For the text-containing cell, return its midpoint in [X, Y] coordinate format. 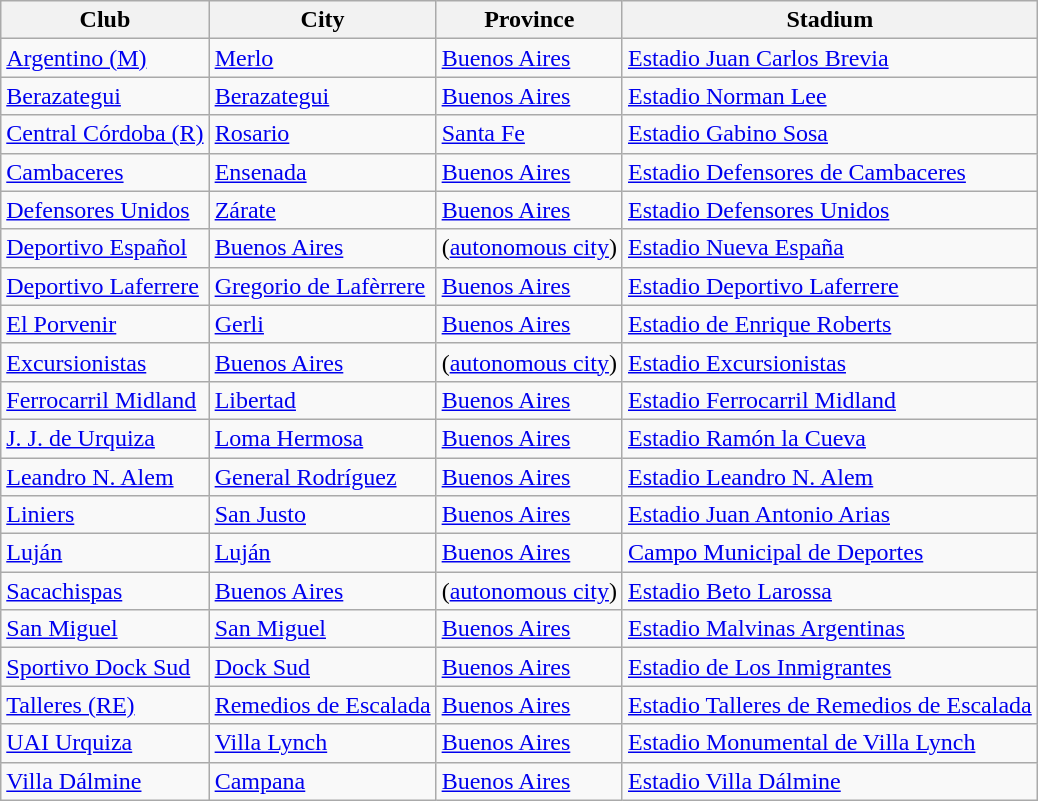
San Justo [322, 515]
Estadio Excursionistas [830, 362]
UAI Urquiza [105, 743]
Estadio Villa Dálmine [830, 781]
Estadio Ferrocarril Midland [830, 400]
Central Córdoba (R) [105, 134]
Sportivo Dock Sud [105, 667]
Excursionistas [105, 362]
Villa Lynch [322, 743]
Estadio Juan Carlos Brevia [830, 58]
Estadio de Los Inmigrantes [830, 667]
Ferrocarril Midland [105, 400]
Dock Sud [322, 667]
Villa Dálmine [105, 781]
Liniers [105, 515]
Santa Fe [529, 134]
Argentino (M) [105, 58]
Estadio Juan Antonio Arias [830, 515]
Estadio Nueva España [830, 248]
Estadio Monumental de Villa Lynch [830, 743]
Estadio Deportivo Laferrere [830, 286]
Ensenada [322, 172]
Gerli [322, 324]
Estadio de Enrique Roberts [830, 324]
Estadio Defensores de Cambaceres [830, 172]
Libertad [322, 400]
Estadio Talleres de Remedios de Escalada [830, 705]
Club [105, 20]
Zárate [322, 210]
Cambaceres [105, 172]
Deportivo Laferrere [105, 286]
City [322, 20]
Stadium [830, 20]
Deportivo Español [105, 248]
Remedios de Escalada [322, 705]
Merlo [322, 58]
Estadio Gabino Sosa [830, 134]
Leandro N. Alem [105, 477]
Province [529, 20]
Estadio Malvinas Argentinas [830, 629]
Talleres (RE) [105, 705]
Defensores Unidos [105, 210]
Estadio Defensores Unidos [830, 210]
General Rodríguez [322, 477]
Estadio Beto Larossa [830, 591]
Campana [322, 781]
Estadio Ramón la Cueva [830, 438]
El Porvenir [105, 324]
Rosario [322, 134]
Estadio Norman Lee [830, 96]
Sacachispas [105, 591]
Gregorio de Lafèrrere [322, 286]
Campo Municipal de Deportes [830, 553]
Loma Hermosa [322, 438]
Estadio Leandro N. Alem [830, 477]
J. J. de Urquiza [105, 438]
